Find where the given text appears and provide that cell's center as [x, y] coordinate. 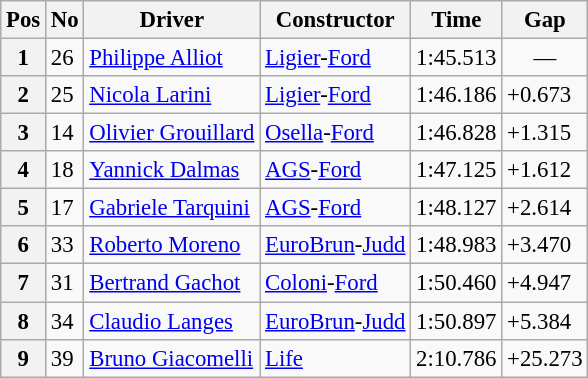
Roberto Moreno [172, 245]
18 [65, 170]
Coloni-Ford [336, 283]
25 [65, 95]
No [65, 20]
2:10.786 [456, 358]
Driver [172, 20]
Bertrand Gachot [172, 283]
Philippe Alliot [172, 58]
Osella-Ford [336, 133]
Claudio Langes [172, 321]
8 [24, 321]
6 [24, 245]
Gabriele Tarquini [172, 208]
Olivier Grouillard [172, 133]
Time [456, 20]
17 [65, 208]
2 [24, 95]
Constructor [336, 20]
33 [65, 245]
Nicola Larini [172, 95]
1:48.983 [456, 245]
39 [65, 358]
+2.614 [545, 208]
7 [24, 283]
+0.673 [545, 95]
1:50.460 [456, 283]
1:48.127 [456, 208]
34 [65, 321]
1:46.186 [456, 95]
1:45.513 [456, 58]
— [545, 58]
14 [65, 133]
5 [24, 208]
26 [65, 58]
3 [24, 133]
+5.384 [545, 321]
+1.315 [545, 133]
Life [336, 358]
Bruno Giacomelli [172, 358]
1:47.125 [456, 170]
4 [24, 170]
+1.612 [545, 170]
Pos [24, 20]
Gap [545, 20]
1 [24, 58]
1:46.828 [456, 133]
1:50.897 [456, 321]
Yannick Dalmas [172, 170]
9 [24, 358]
31 [65, 283]
+4.947 [545, 283]
+3.470 [545, 245]
+25.273 [545, 358]
